Locate the cell with the specified text and output its [x, y] center coordinate. 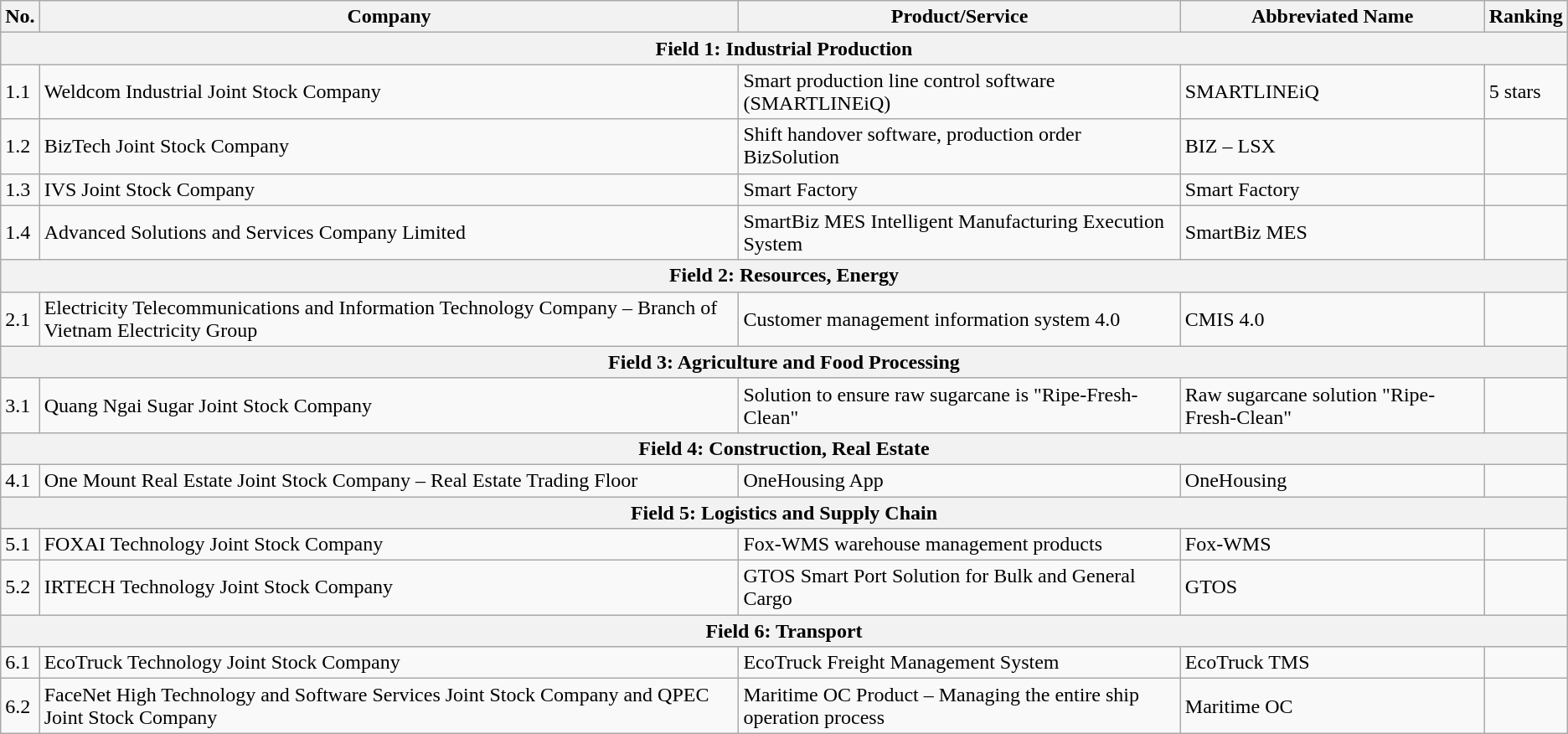
Field 6: Transport [784, 631]
FaceNet High Technology and Software Services Joint Stock Company and QPEC Joint Stock Company [389, 706]
EcoTruck TMS [1332, 663]
GTOS [1332, 588]
Solution to ensure raw sugarcane is "Ripe-Fresh-Clean" [960, 406]
3.1 [20, 406]
FOXAI Technology Joint Stock Company [389, 545]
OneHousing [1332, 480]
5.2 [20, 588]
Quang Ngai Sugar Joint Stock Company [389, 406]
1.1 [20, 92]
5.1 [20, 545]
Company [389, 17]
Shift handover software, production order BizSolution [960, 146]
IRTECH Technology Joint Stock Company [389, 588]
4.1 [20, 480]
Field 2: Resources, Energy [784, 276]
Maritime OC [1332, 706]
SmartBiz MES [1332, 233]
6.2 [20, 706]
Field 5: Logistics and Supply Chain [784, 512]
Field 3: Agriculture and Food Processing [784, 362]
No. [20, 17]
Electricity Telecommunications and Information Technology Company – Branch of Vietnam Electricity Group [389, 318]
EcoTruck Freight Management System [960, 663]
BizTech Joint Stock Company [389, 146]
2.1 [20, 318]
Field 4: Construction, Real Estate [784, 448]
SMARTLINEiQ [1332, 92]
Raw sugarcane solution "Ripe-Fresh-Clean" [1332, 406]
One Mount Real Estate Joint Stock Company – Real Estate Trading Floor [389, 480]
Product/Service [960, 17]
IVS Joint Stock Company [389, 189]
5 stars [1526, 92]
Advanced Solutions and Services Company Limited [389, 233]
Ranking [1526, 17]
1.4 [20, 233]
6.1 [20, 663]
GTOS Smart Port Solution for Bulk and General Cargo [960, 588]
Fox-WMS warehouse management products [960, 545]
Maritime OC Product – Managing the entire ship operation process [960, 706]
Weldcom Industrial Joint Stock Company [389, 92]
Abbreviated Name [1332, 17]
EcoTruck Technology Joint Stock Company [389, 663]
Smart production line control software (SMARTLINEiQ) [960, 92]
CMIS 4.0 [1332, 318]
1.2 [20, 146]
SmartBiz MES Intelligent Manufacturing Execution System [960, 233]
Fox-WMS [1332, 545]
OneHousing App [960, 480]
Field 1: Industrial Production [784, 49]
1.3 [20, 189]
BIZ – LSX [1332, 146]
Customer management information system 4.0 [960, 318]
